Identify which cell holds the provided text, then report its [X, Y] central coordinate. 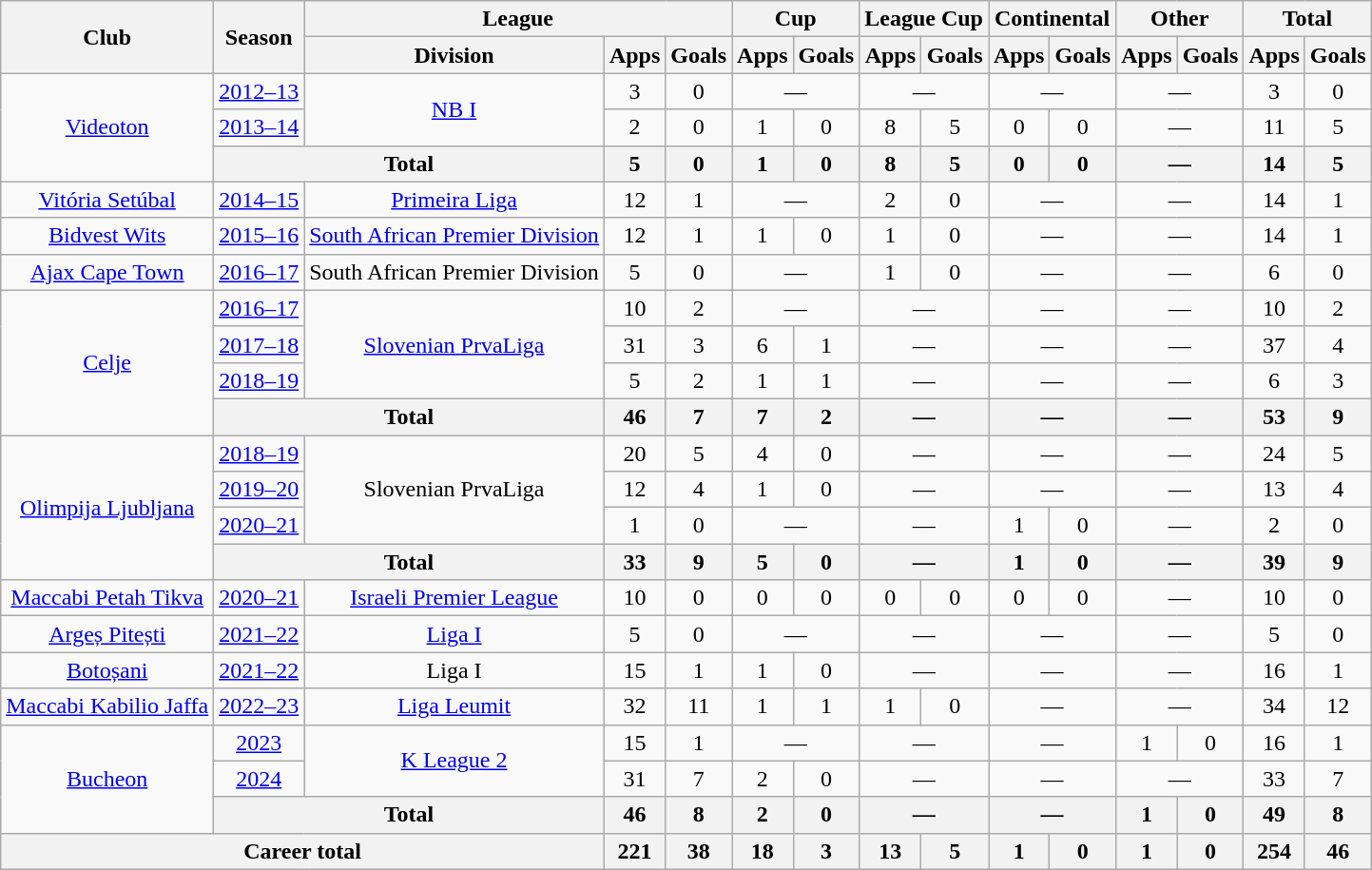
Israeli Premier League [454, 598]
18 [763, 851]
Maccabi Petah Tikva [107, 598]
Division [454, 55]
53 [1274, 416]
Bidvest Wits [107, 236]
254 [1274, 851]
Botoșani [107, 670]
221 [634, 851]
League [518, 19]
37 [1274, 344]
24 [1274, 454]
2017–18 [259, 344]
NB I [454, 109]
38 [699, 851]
2022–23 [259, 706]
Other [1180, 19]
League Cup [924, 19]
20 [634, 454]
34 [1274, 706]
Continental [1053, 19]
2014–15 [259, 200]
Argeș Pitești [107, 634]
49 [1274, 815]
Olimpija Ljubljana [107, 508]
32 [634, 706]
2015–16 [259, 236]
Season [259, 37]
Vitória Setúbal [107, 200]
Primeira Liga [454, 200]
2019–20 [259, 490]
2013–14 [259, 127]
2023 [259, 743]
Bucheon [107, 779]
K League 2 [454, 761]
Cup [796, 19]
39 [1274, 562]
Liga Leumit [454, 706]
Maccabi Kabilio Jaffa [107, 706]
2012–13 [259, 91]
Celje [107, 362]
Club [107, 37]
Videoton [107, 127]
Career total [302, 851]
2024 [259, 779]
Ajax Cape Town [107, 272]
